Find where the given text appears and provide that cell's center as [x, y] coordinate. 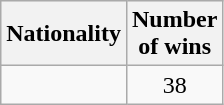
Numberof wins [174, 34]
Nationality [64, 34]
38 [174, 85]
